Pinpoint the cell where the given text exists, returning its (x, y) midpoint coordinate. 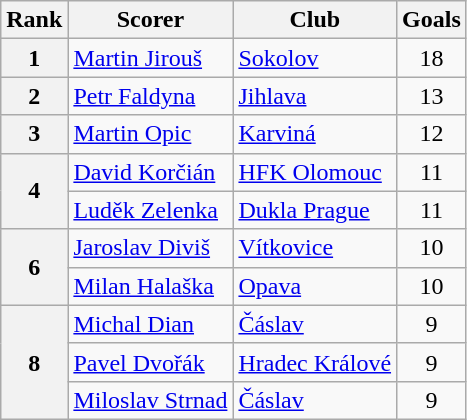
Hradec Králové (315, 362)
Opava (315, 286)
Luděk Zelenka (150, 210)
David Korčián (150, 172)
Petr Faldyna (150, 96)
6 (34, 267)
8 (34, 362)
18 (432, 58)
Club (315, 20)
Dukla Prague (315, 210)
Karviná (315, 134)
4 (34, 191)
Scorer (150, 20)
1 (34, 58)
Miloslav Strnad (150, 400)
Jaroslav Diviš (150, 248)
Goals (432, 20)
Michal Dian (150, 324)
Vítkovice (315, 248)
Martin Opic (150, 134)
2 (34, 96)
Martin Jirouš (150, 58)
12 (432, 134)
Pavel Dvořák (150, 362)
Milan Halaška (150, 286)
Sokolov (315, 58)
Jihlava (315, 96)
13 (432, 96)
Rank (34, 20)
3 (34, 134)
HFK Olomouc (315, 172)
